Output the [X, Y] coordinate of the center of the cell containing the given text.  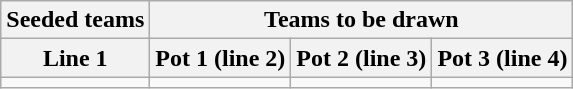
Pot 1 (line 2) [220, 58]
Teams to be drawn [362, 20]
Pot 3 (line 4) [502, 58]
Line 1 [76, 58]
Pot 2 (line 3) [362, 58]
Seeded teams [76, 20]
